Find where the given text appears and provide that cell's center as (x, y) coordinate. 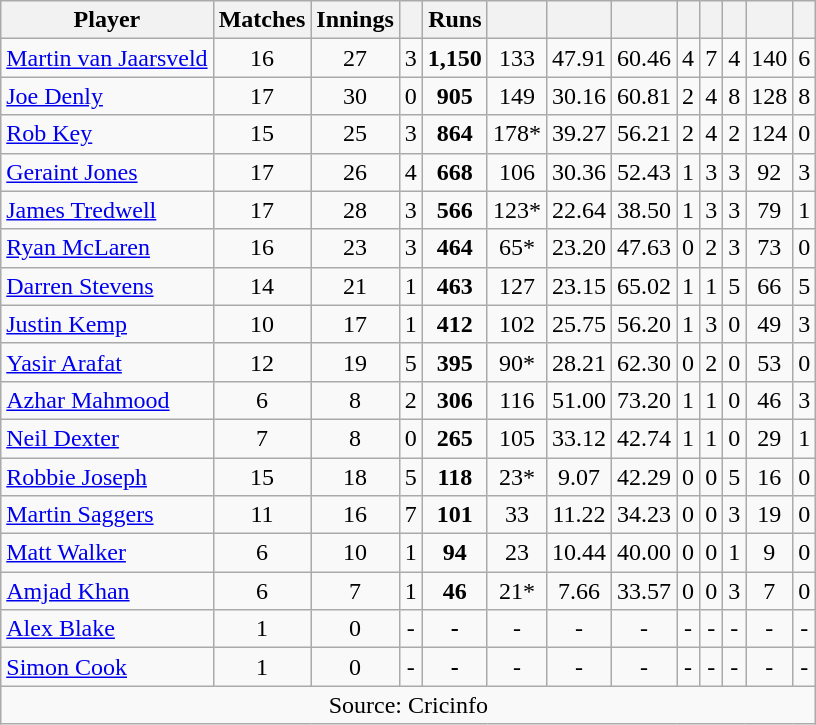
26 (355, 172)
38.50 (644, 210)
25 (355, 134)
30 (355, 96)
Martin van Jaarsveld (107, 58)
73.20 (644, 400)
27 (355, 58)
Azhar Mahmood (107, 400)
94 (454, 553)
Ryan McLaren (107, 248)
Amjad Khan (107, 591)
123* (516, 210)
34.23 (644, 515)
Rob Key (107, 134)
Innings (355, 20)
Player (107, 20)
140 (770, 58)
11.22 (578, 515)
Geraint Jones (107, 172)
9 (770, 553)
21* (516, 591)
33.12 (578, 438)
29 (770, 438)
14 (262, 286)
306 (454, 400)
65.02 (644, 286)
33.57 (644, 591)
178* (516, 134)
23.20 (578, 248)
118 (454, 477)
Runs (454, 20)
Matches (262, 20)
1,150 (454, 58)
23.15 (578, 286)
149 (516, 96)
905 (454, 96)
106 (516, 172)
47.63 (644, 248)
53 (770, 362)
60.46 (644, 58)
39.27 (578, 134)
79 (770, 210)
56.21 (644, 134)
7.66 (578, 591)
Darren Stevens (107, 286)
566 (454, 210)
42.74 (644, 438)
33 (516, 515)
Matt Walker (107, 553)
864 (454, 134)
395 (454, 362)
265 (454, 438)
Source: Cricinfo (408, 705)
52.43 (644, 172)
105 (516, 438)
128 (770, 96)
102 (516, 324)
Simon Cook (107, 667)
90* (516, 362)
Joe Denly (107, 96)
28 (355, 210)
Neil Dexter (107, 438)
60.81 (644, 96)
Robbie Joseph (107, 477)
25.75 (578, 324)
28.21 (578, 362)
133 (516, 58)
127 (516, 286)
23* (516, 477)
42.29 (644, 477)
463 (454, 286)
9.07 (578, 477)
49 (770, 324)
464 (454, 248)
Justin Kemp (107, 324)
668 (454, 172)
22.64 (578, 210)
Alex Blake (107, 629)
116 (516, 400)
12 (262, 362)
124 (770, 134)
James Tredwell (107, 210)
18 (355, 477)
62.30 (644, 362)
65* (516, 248)
101 (454, 515)
Yasir Arafat (107, 362)
Martin Saggers (107, 515)
47.91 (578, 58)
30.16 (578, 96)
11 (262, 515)
21 (355, 286)
10.44 (578, 553)
56.20 (644, 324)
30.36 (578, 172)
40.00 (644, 553)
51.00 (578, 400)
73 (770, 248)
92 (770, 172)
412 (454, 324)
66 (770, 286)
